Return the (X, Y) coordinate for the center point of the cell that contains the specified text.  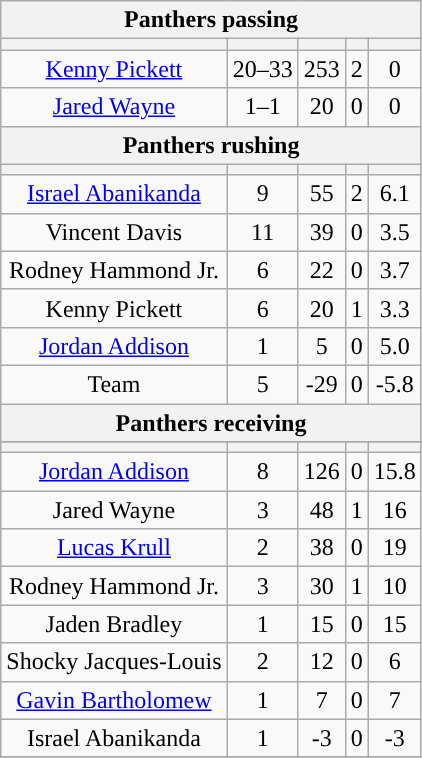
20–33 (262, 69)
30 (322, 586)
Jaden Bradley (114, 624)
253 (322, 69)
6.1 (394, 194)
3.3 (394, 308)
12 (322, 662)
38 (322, 548)
-29 (322, 384)
Panthers receiving (212, 423)
11 (262, 232)
3.5 (394, 232)
5.0 (394, 346)
9 (262, 194)
19 (394, 548)
3.7 (394, 270)
48 (322, 510)
22 (322, 270)
16 (394, 510)
Panthers rushing (212, 145)
10 (394, 586)
55 (322, 194)
15.8 (394, 472)
8 (262, 472)
Shocky Jacques-Louis (114, 662)
Panthers passing (212, 20)
-5.8 (394, 384)
39 (322, 232)
Team (114, 384)
Vincent Davis (114, 232)
Lucas Krull (114, 548)
Gavin Bartholomew (114, 700)
126 (322, 472)
1–1 (262, 107)
